For the text-containing cell, return its midpoint in [X, Y] coordinate format. 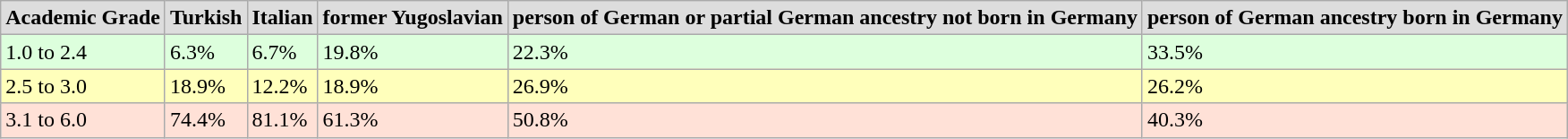
Italian [283, 18]
2.5 to 3.0 [83, 86]
1.0 to 2.4 [83, 52]
former Yugoslavian [413, 18]
22.3% [825, 52]
6.3% [206, 52]
40.3% [1355, 120]
26.2% [1355, 86]
3.1 to 6.0 [83, 120]
50.8% [825, 120]
74.4% [206, 120]
61.3% [413, 120]
33.5% [1355, 52]
person of German or partial German ancestry not born in Germany [825, 18]
12.2% [283, 86]
Turkish [206, 18]
6.7% [283, 52]
person of German ancestry born in Germany [1355, 18]
19.8% [413, 52]
26.9% [825, 86]
Academic Grade [83, 18]
81.1% [283, 120]
